Determine the [x, y] coordinate at the center of the cell enclosing the given text.  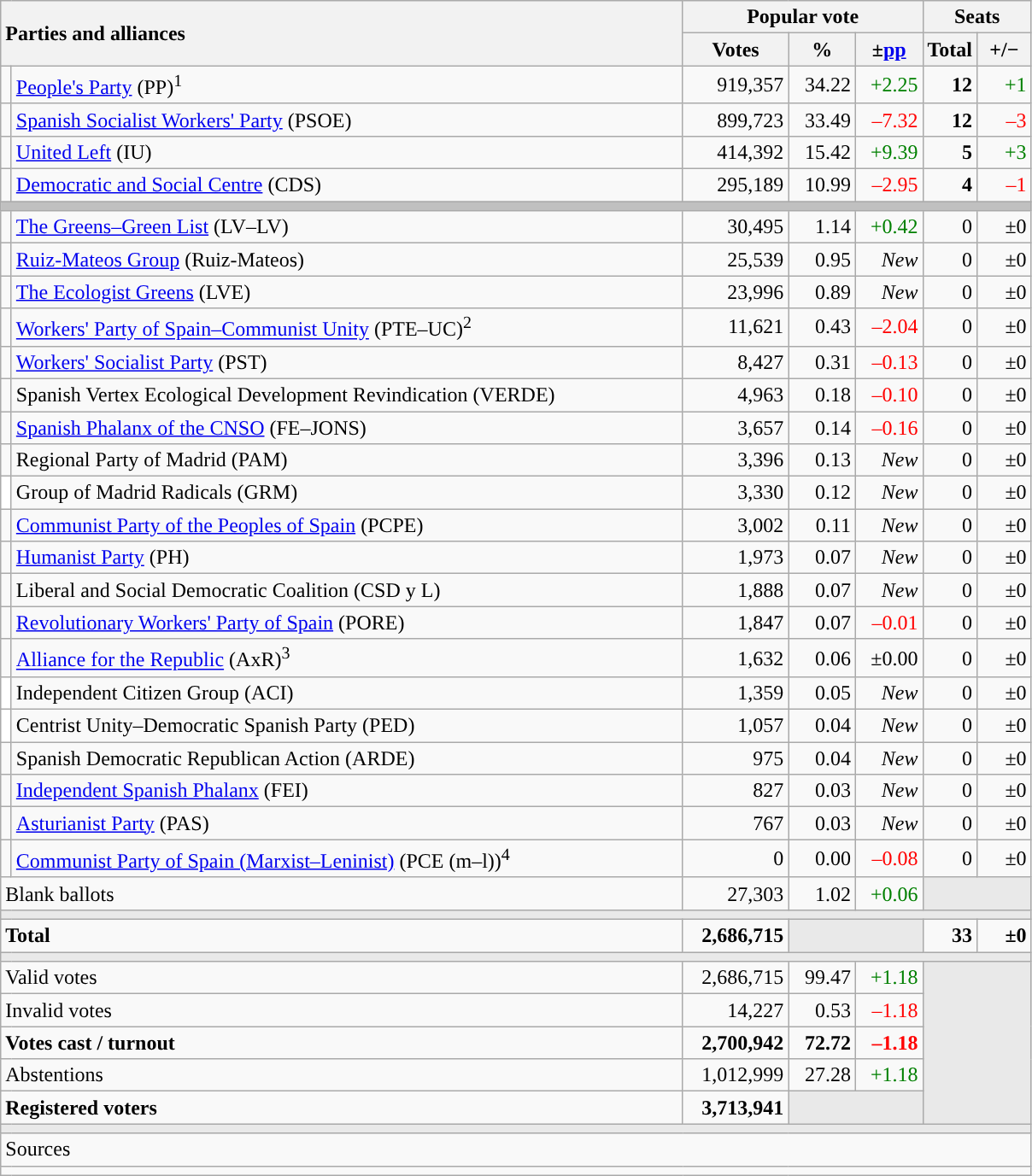
72.72 [822, 1043]
5 [950, 152]
0.11 [822, 525]
–1 [1005, 185]
Sources [516, 1150]
11,621 [736, 328]
Communist Party of the Peoples of Spain (PCPE) [347, 525]
Revolutionary Workers' Party of Spain (PORE) [347, 623]
0.06 [822, 658]
30,495 [736, 227]
Ruiz-Mateos Group (Ruiz-Mateos) [347, 260]
Centrist Unity–Democratic Spanish Party (PED) [347, 726]
% [822, 50]
1,847 [736, 623]
Workers' Party of Spain–Communist Unity (PTE–UC)2 [347, 328]
1,632 [736, 658]
1,057 [736, 726]
Spanish Phalanx of the CNSO (FE–JONS) [347, 428]
+/− [1005, 50]
–2.04 [888, 328]
Regional Party of Madrid (PAM) [347, 460]
0.12 [822, 493]
Spanish Vertex Ecological Development Revindication (VERDE) [347, 395]
3,002 [736, 525]
34.22 [822, 85]
Votes [736, 50]
25,539 [736, 260]
295,189 [736, 185]
Valid votes [342, 978]
Group of Madrid Radicals (GRM) [347, 493]
Seats [977, 17]
–0.08 [888, 859]
1,888 [736, 590]
Communist Party of Spain (Marxist–Leninist) (PCE (m–l))4 [347, 859]
+9.39 [888, 152]
0.18 [822, 395]
Abstentions [342, 1075]
33.49 [822, 120]
4 [950, 185]
Asturianist Party (PAS) [347, 823]
1,359 [736, 693]
Registered voters [342, 1108]
–3 [1005, 120]
1.02 [822, 893]
1.14 [822, 227]
827 [736, 791]
The Greens–Green List (LV–LV) [347, 227]
0.14 [822, 428]
–0.10 [888, 395]
–0.13 [888, 362]
2,700,942 [736, 1043]
Independent Spanish Phalanx (FEI) [347, 791]
99.47 [822, 978]
4,963 [736, 395]
767 [736, 823]
15.42 [822, 152]
919,357 [736, 85]
0.95 [822, 260]
1,973 [736, 558]
Blank ballots [342, 893]
+3 [1005, 152]
–0.01 [888, 623]
–7.32 [888, 120]
United Left (IU) [347, 152]
Invalid votes [342, 1010]
0.43 [822, 328]
8,427 [736, 362]
Liberal and Social Democratic Coalition (CSD y L) [347, 590]
Humanist Party (PH) [347, 558]
–2.95 [888, 185]
0.05 [822, 693]
3,330 [736, 493]
414,392 [736, 152]
+0.06 [888, 893]
899,723 [736, 120]
Alliance for the Republic (AxR)3 [347, 658]
3,713,941 [736, 1108]
±0.00 [888, 658]
3,657 [736, 428]
0.13 [822, 460]
The Ecologist Greens (LVE) [347, 292]
0.53 [822, 1010]
Democratic and Social Centre (CDS) [347, 185]
27,303 [736, 893]
Spanish Socialist Workers' Party (PSOE) [347, 120]
27.28 [822, 1075]
3,396 [736, 460]
+2.25 [888, 85]
1,012,999 [736, 1075]
10.99 [822, 185]
Workers' Socialist Party (PST) [347, 362]
People's Party (PP)1 [347, 85]
±pp [888, 50]
33 [950, 936]
Votes cast / turnout [342, 1043]
Independent Citizen Group (ACI) [347, 693]
975 [736, 758]
–0.16 [888, 428]
Popular vote [803, 17]
+1 [1005, 85]
Parties and alliances [342, 33]
0.31 [822, 362]
Spanish Democratic Republican Action (ARDE) [347, 758]
23,996 [736, 292]
14,227 [736, 1010]
0.89 [822, 292]
0.00 [822, 859]
+0.42 [888, 227]
